Find where the given text appears and provide that cell's center as [x, y] coordinate. 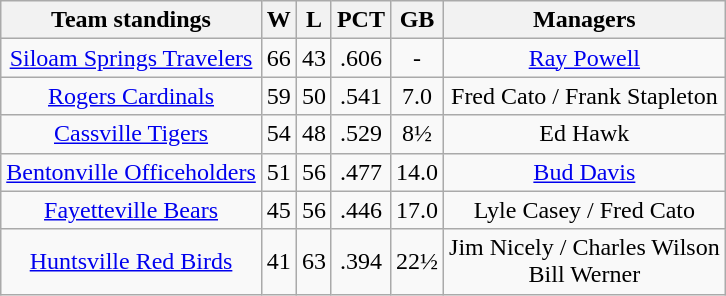
8½ [416, 134]
Huntsville Red Birds [132, 262]
Siloam Springs Travelers [132, 58]
45 [278, 210]
48 [314, 134]
43 [314, 58]
Ed Hawk [585, 134]
Fayetteville Bears [132, 210]
51 [278, 172]
59 [278, 96]
Bud Davis [585, 172]
54 [278, 134]
66 [278, 58]
Ray Powell [585, 58]
50 [314, 96]
22½ [416, 262]
7.0 [416, 96]
14.0 [416, 172]
GB [416, 20]
63 [314, 262]
17.0 [416, 210]
41 [278, 262]
Rogers Cardinals [132, 96]
Managers [585, 20]
L [314, 20]
.529 [360, 134]
- [416, 58]
Cassville Tigers [132, 134]
.394 [360, 262]
Bentonville Officeholders [132, 172]
Jim Nicely / Charles Wilson Bill Werner [585, 262]
.477 [360, 172]
PCT [360, 20]
Team standings [132, 20]
W [278, 20]
Fred Cato / Frank Stapleton [585, 96]
.606 [360, 58]
Lyle Casey / Fred Cato [585, 210]
.541 [360, 96]
.446 [360, 210]
